Locate the cell with the specified text and output its (x, y) center coordinate. 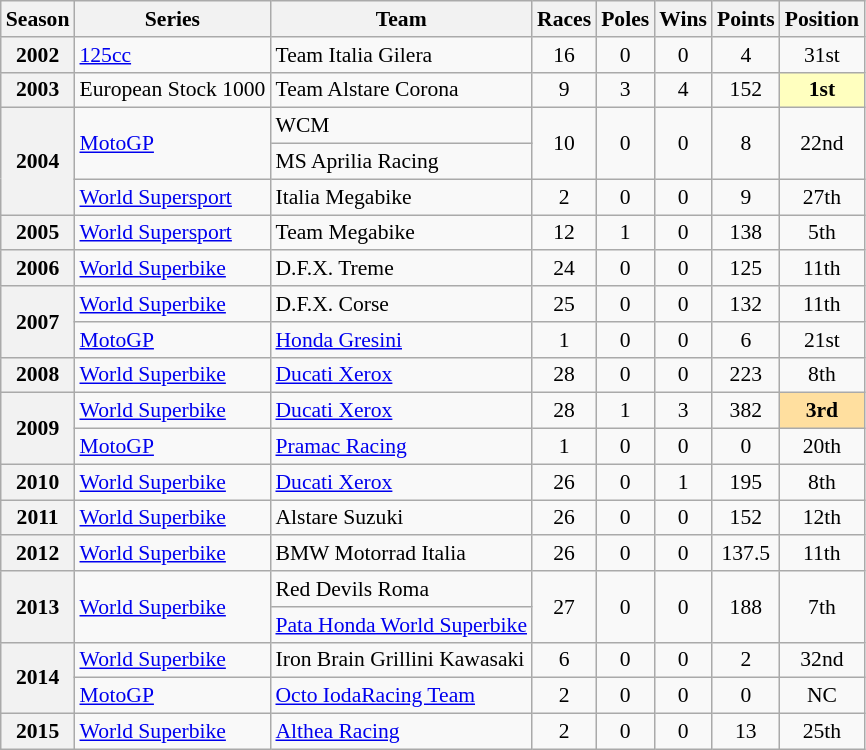
2013 (38, 606)
2004 (38, 162)
Honda Gresini (401, 340)
27 (564, 606)
195 (746, 482)
Team Italia Gilera (401, 55)
Iron Brain Grillini Kawasaki (401, 660)
Team Alstare Corona (401, 90)
Althea Racing (401, 732)
125 (746, 269)
BMW Motorrad Italia (401, 554)
7th (822, 606)
2006 (38, 269)
2012 (38, 554)
21st (822, 340)
European Stock 1000 (172, 90)
16 (564, 55)
D.F.X. Treme (401, 269)
2014 (38, 678)
5th (822, 233)
Position (822, 19)
Red Devils Roma (401, 589)
223 (746, 375)
382 (746, 411)
Team (401, 19)
125cc (172, 55)
MS Aprilia Racing (401, 162)
8 (746, 144)
Points (746, 19)
Races (564, 19)
NC (822, 696)
24 (564, 269)
1st (822, 90)
Series (172, 19)
132 (746, 304)
31st (822, 55)
2015 (38, 732)
2011 (38, 518)
Team Megabike (401, 233)
2008 (38, 375)
188 (746, 606)
13 (746, 732)
Poles (625, 19)
3rd (822, 411)
D.F.X. Corse (401, 304)
2010 (38, 482)
27th (822, 197)
25 (564, 304)
12 (564, 233)
10 (564, 144)
Season (38, 19)
25th (822, 732)
2003 (38, 90)
2007 (38, 322)
Pramac Racing (401, 447)
Octo IodaRacing Team (401, 696)
12th (822, 518)
Italia Megabike (401, 197)
20th (822, 447)
137.5 (746, 554)
Pata Honda World Superbike (401, 625)
WCM (401, 126)
32nd (822, 660)
Alstare Suzuki (401, 518)
Wins (683, 19)
22nd (822, 144)
138 (746, 233)
2002 (38, 55)
2005 (38, 233)
2009 (38, 428)
